Detect which cell encompasses the target text, then output its (X, Y) center coordinate. 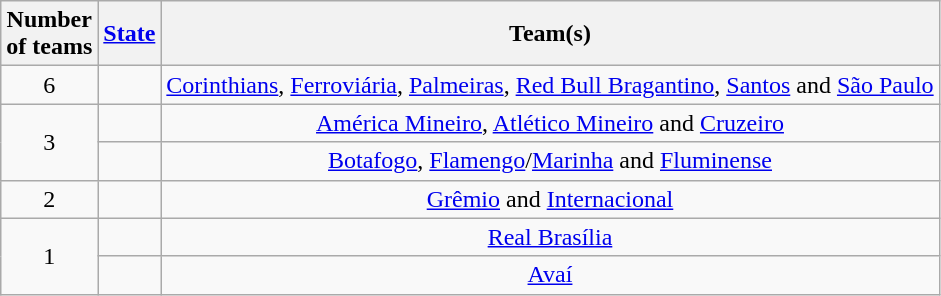
Corinthians, Ferroviária, Palmeiras, Red Bull Bragantino, Santos and São Paulo (550, 85)
3 (50, 142)
Team(s) (550, 34)
Avaí (550, 275)
Numberof teams (50, 34)
Botafogo, Flamengo/Marinha and Fluminense (550, 161)
Real Brasília (550, 237)
State (130, 34)
Grêmio and Internacional (550, 199)
1 (50, 256)
2 (50, 199)
América Mineiro, Atlético Mineiro and Cruzeiro (550, 123)
6 (50, 85)
